Pinpoint the cell where the given text exists, returning its (x, y) midpoint coordinate. 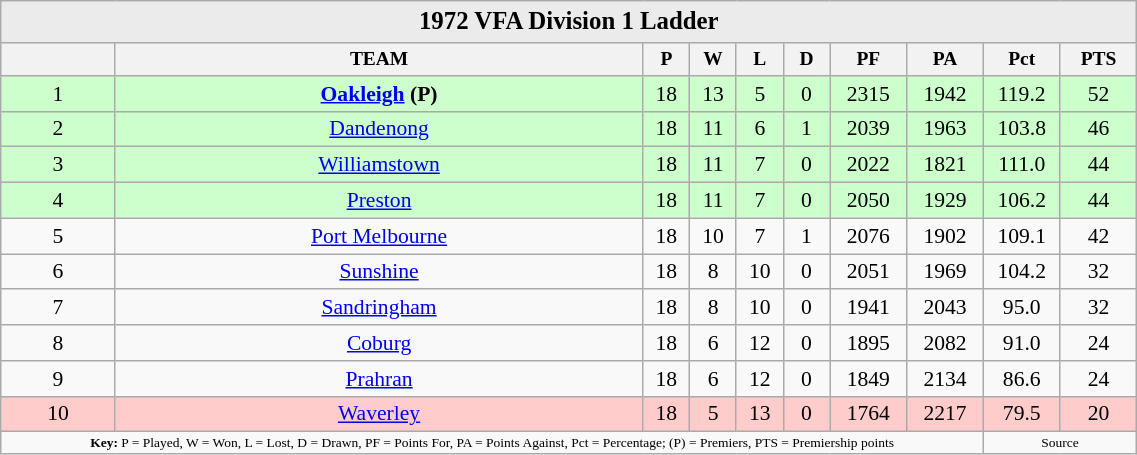
52 (1098, 94)
D (806, 60)
86.6 (1022, 379)
Source (1060, 443)
119.2 (1022, 94)
PA (946, 60)
Waverley (379, 414)
1849 (868, 379)
1941 (868, 308)
79.5 (1022, 414)
Williamstown (379, 165)
1972 VFA Division 1 Ladder (569, 22)
1969 (946, 272)
2134 (946, 379)
TEAM (379, 60)
Preston (379, 201)
PTS (1098, 60)
Key: P = Played, W = Won, L = Lost, D = Drawn, PF = Points For, PA = Points Against, Pct = Percentage; (P) = Premiers, PTS = Premiership points (492, 443)
9 (58, 379)
109.1 (1022, 236)
Port Melbourne (379, 236)
20 (1098, 414)
P (666, 60)
PF (868, 60)
Pct (1022, 60)
2039 (868, 129)
2315 (868, 94)
2051 (868, 272)
1895 (868, 343)
4 (58, 201)
W (714, 60)
3 (58, 165)
Sunshine (379, 272)
1929 (946, 201)
2043 (946, 308)
Prahran (379, 379)
Oakleigh (P) (379, 94)
1902 (946, 236)
91.0 (1022, 343)
42 (1098, 236)
103.8 (1022, 129)
1963 (946, 129)
2022 (868, 165)
1821 (946, 165)
2050 (868, 201)
111.0 (1022, 165)
104.2 (1022, 272)
Sandringham (379, 308)
L (760, 60)
2217 (946, 414)
2076 (868, 236)
1942 (946, 94)
95.0 (1022, 308)
106.2 (1022, 201)
46 (1098, 129)
1764 (868, 414)
2082 (946, 343)
Coburg (379, 343)
2 (58, 129)
Dandenong (379, 129)
